Search for the cell housing the specified text and yield its [x, y] center coordinate. 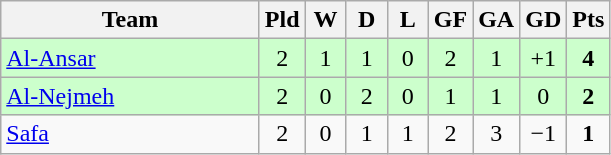
L [408, 20]
D [366, 20]
GF [450, 20]
Al-Ansar [130, 58]
4 [588, 58]
GA [496, 20]
+1 [544, 58]
3 [496, 134]
Pts [588, 20]
Team [130, 20]
Safa [130, 134]
Al-Nejmeh [130, 96]
−1 [544, 134]
W [326, 20]
Pld [282, 20]
GD [544, 20]
